Locate the cell with the specified text and output its (x, y) center coordinate. 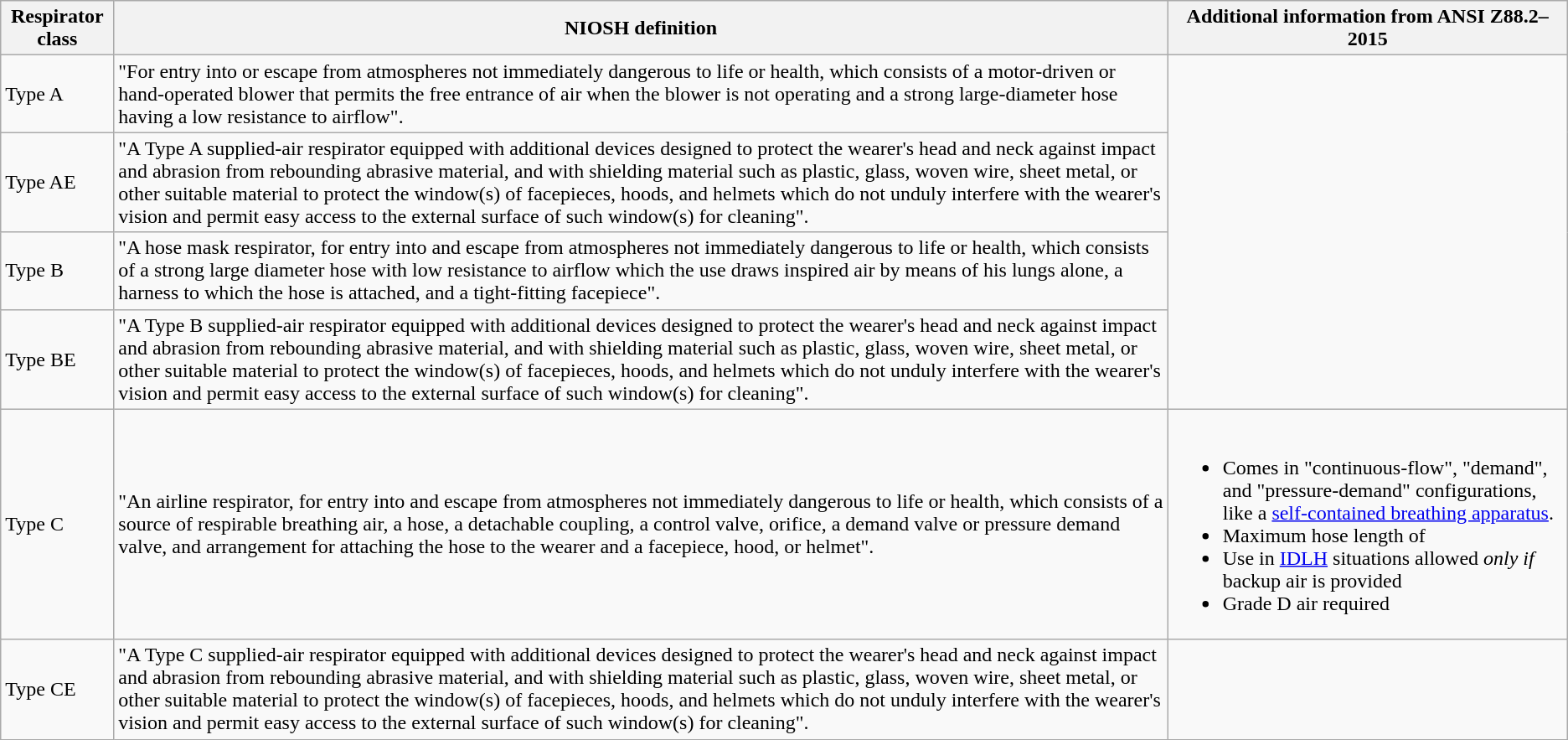
Type A (57, 94)
NIOSH definition (641, 28)
Additional information from ANSI Z88.2–2015 (1367, 28)
Type AE (57, 183)
Type BE (57, 359)
Type B (57, 271)
Type C (57, 525)
Respirator class (57, 28)
Type CE (57, 689)
